Detect which cell encompasses the target text, then output its [X, Y] center coordinate. 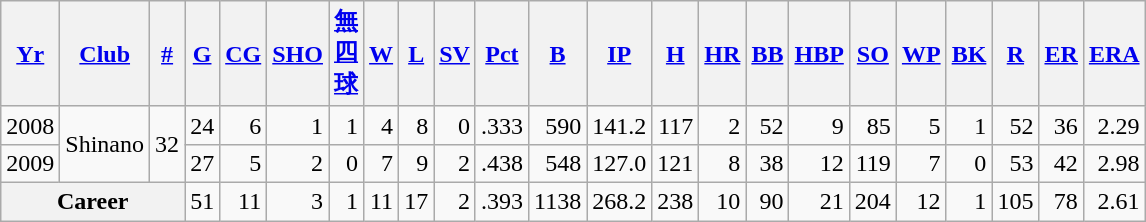
2009 [30, 163]
2.61 [1114, 201]
W [382, 54]
Shinano [105, 144]
4 [382, 125]
590 [557, 125]
27 [202, 163]
121 [676, 163]
42 [1061, 163]
3 [298, 201]
105 [1016, 201]
H [676, 54]
238 [676, 201]
36 [1061, 125]
38 [768, 163]
10 [722, 201]
BB [768, 54]
BK [969, 54]
85 [872, 125]
127.0 [620, 163]
119 [872, 163]
548 [557, 163]
51 [202, 201]
90 [768, 201]
204 [872, 201]
Yr [30, 54]
1138 [557, 201]
.438 [502, 163]
141.2 [620, 125]
B [557, 54]
CG [244, 54]
ER [1061, 54]
R [1016, 54]
Club [105, 54]
SV [455, 54]
Career [93, 201]
.393 [502, 201]
SO [872, 54]
24 [202, 125]
SHO [298, 54]
21 [819, 201]
無四球 [346, 54]
IP [620, 54]
53 [1016, 163]
HR [722, 54]
6 [244, 125]
Pct [502, 54]
2.98 [1114, 163]
WP [921, 54]
ERA [1114, 54]
117 [676, 125]
HBP [819, 54]
2008 [30, 125]
17 [416, 201]
32 [168, 144]
2.29 [1114, 125]
78 [1061, 201]
L [416, 54]
# [168, 54]
G [202, 54]
268.2 [620, 201]
.333 [502, 125]
